For the text-containing cell, return its midpoint in [x, y] coordinate format. 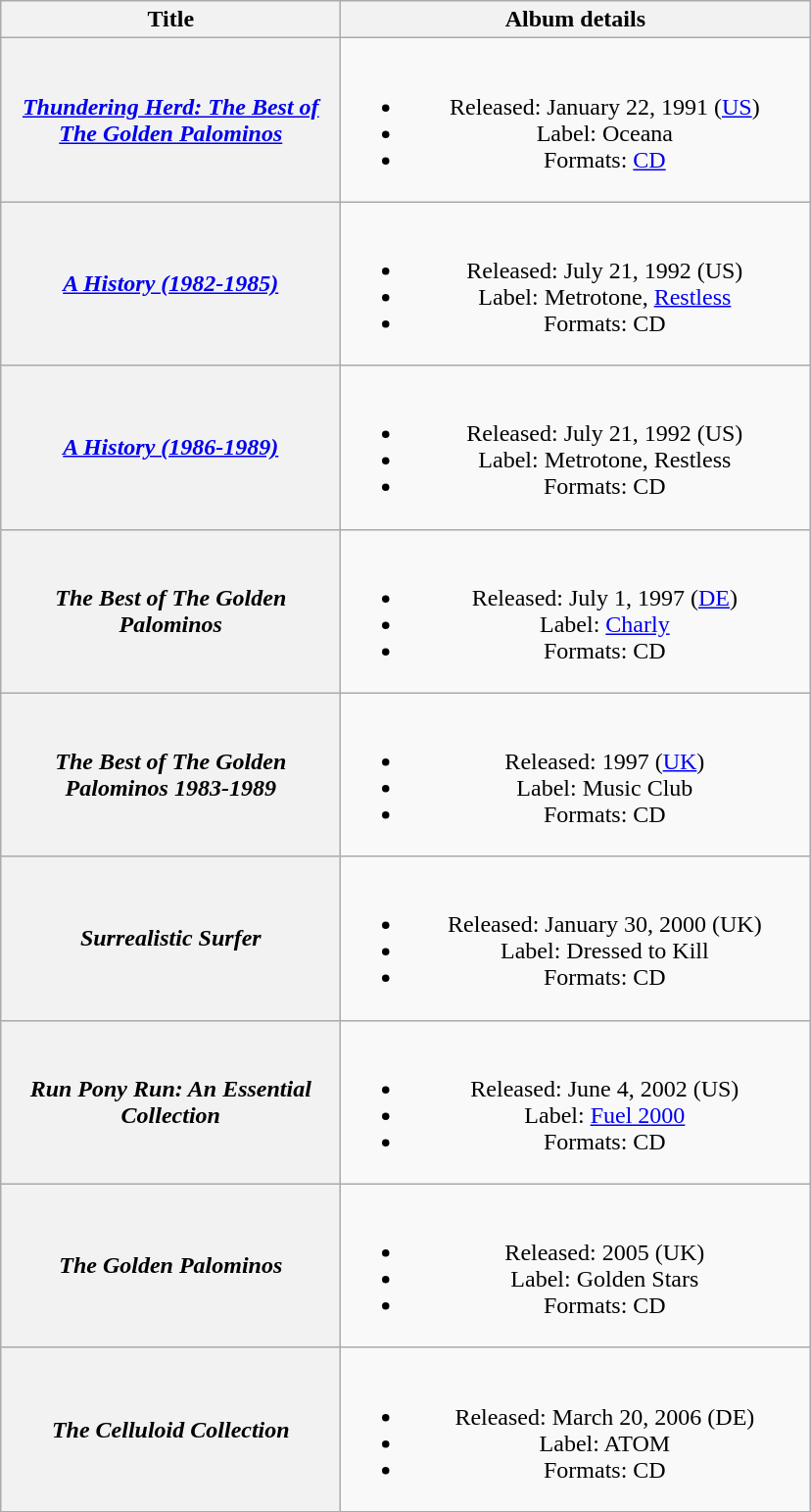
Released: 2005 (UK)Label: Golden StarsFormats: CD [576, 1266]
Released: July 1, 1997 (DE)Label: CharlyFormats: CD [576, 611]
Surrealistic Surfer [170, 939]
The Best of The Golden Palominos 1983-1989 [170, 774]
Released: March 20, 2006 (DE)Label: ATOMFormats: CD [576, 1429]
Thundering Herd: The Best of The Golden Palominos [170, 120]
The Best of The Golden Palominos [170, 611]
The Golden Palominos [170, 1266]
Run Pony Run: An Essential Collection [170, 1101]
Released: January 30, 2000 (UK)Label: Dressed to KillFormats: CD [576, 939]
A History (1982-1985) [170, 284]
The Celluloid Collection [170, 1429]
A History (1986-1989) [170, 447]
Album details [576, 20]
Title [170, 20]
Released: 1997 (UK)Label: Music ClubFormats: CD [576, 774]
Released: January 22, 1991 (US)Label: OceanaFormats: CD [576, 120]
Released: June 4, 2002 (US)Label: Fuel 2000Formats: CD [576, 1101]
